From the cell containing the given text, extract its center point as [x, y] coordinate. 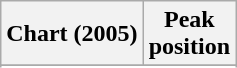
Peakposition [189, 34]
Chart (2005) [72, 34]
